Capture the cell that displays the provided text and extract its (x, y) central coordinate. 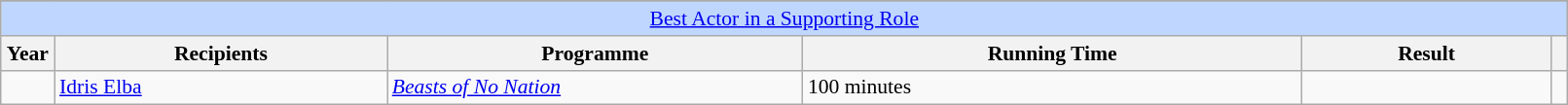
Running Time (1053, 53)
Beasts of No Nation (596, 87)
Idris Elba (221, 87)
Best Actor in a Supporting Role (784, 18)
Year (27, 53)
100 minutes (1053, 87)
Programme (596, 53)
Recipients (221, 53)
Result (1426, 53)
